Extract the (X, Y) coordinate from the center of the cell holding the provided text.  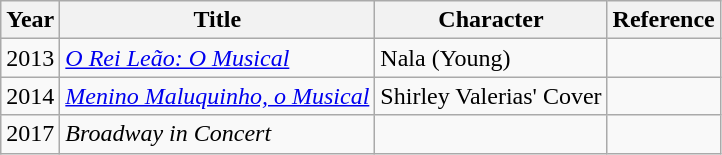
Menino Maluquinho, o Musical (218, 96)
Character (491, 20)
Year (30, 20)
Nala (Young) (491, 58)
Broadway in Concert (218, 134)
Shirley Valerias' Cover (491, 96)
O Rei Leão: O Musical (218, 58)
2014 (30, 96)
Title (218, 20)
2017 (30, 134)
2013 (30, 58)
Reference (664, 20)
